Extract the (X, Y) coordinate from the center of the cell holding the provided text.  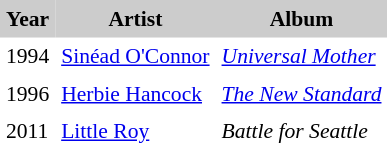
1996 (28, 94)
Herbie Hancock (135, 94)
Sinéad O'Connor (135, 57)
Artist (135, 19)
1994 (28, 57)
Year (28, 19)
